From the cell containing the given text, extract its center point as (X, Y) coordinate. 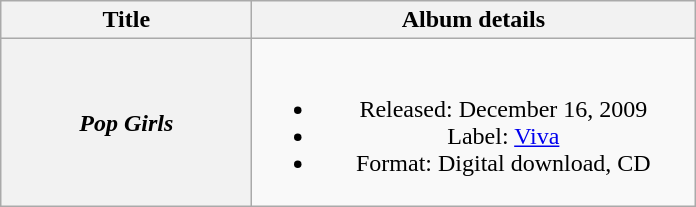
Album details (474, 20)
Pop Girls (126, 122)
Title (126, 20)
Released: December 16, 2009Label: VivaFormat: Digital download, CD (474, 122)
